Detect which cell encompasses the target text, then output its [X, Y] center coordinate. 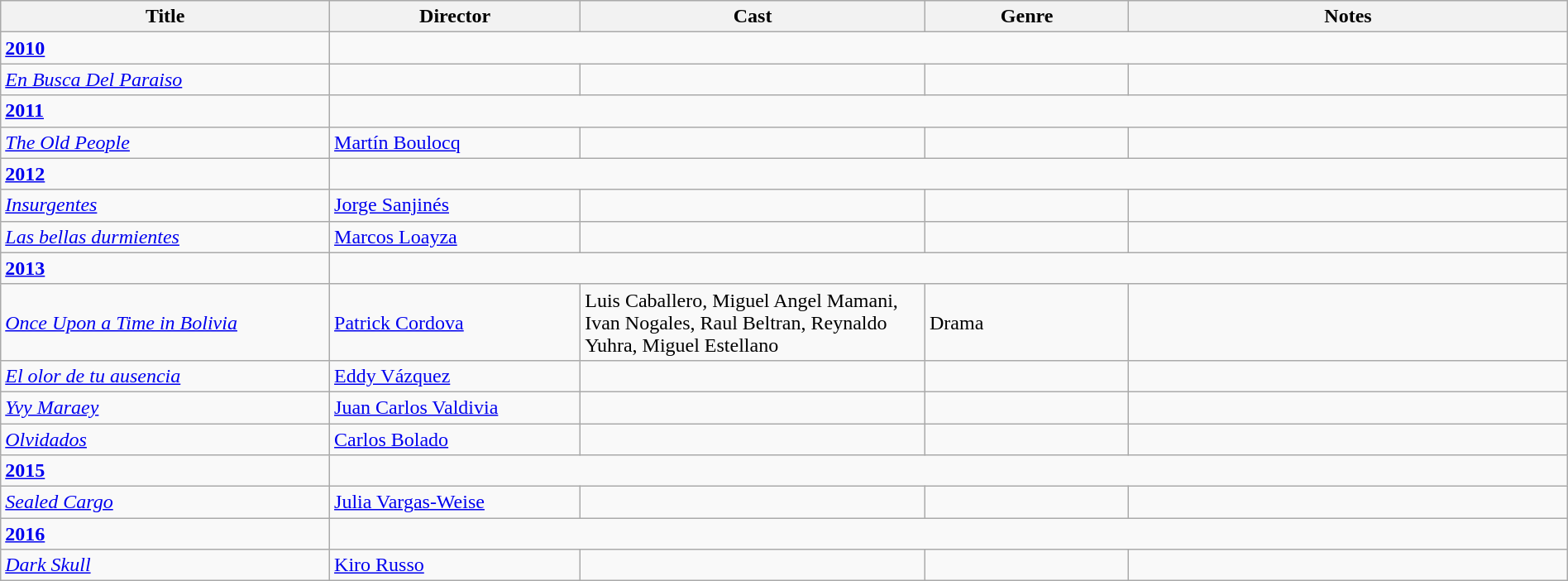
Insurgentes [165, 205]
2012 [165, 174]
Eddy Vázquez [455, 376]
Sealed Cargo [165, 502]
Title [165, 17]
Olvidados [165, 439]
2016 [165, 534]
Carlos Bolado [455, 439]
Notes [1348, 17]
Once Upon a Time in Bolivia [165, 322]
The Old People [165, 142]
2013 [165, 268]
El olor de tu ausencia [165, 376]
2011 [165, 111]
Genre [1026, 17]
Jorge Sanjinés [455, 205]
En Busca Del Paraiso [165, 79]
Luis Caballero, Miguel Angel Mamani, Ivan Nogales, Raul Beltran, Reynaldo Yuhra, Miguel Estellano [753, 322]
Director [455, 17]
Kiro Russo [455, 565]
Juan Carlos Valdivia [455, 407]
Julia Vargas-Weise [455, 502]
2015 [165, 471]
Yvy Maraey [165, 407]
Drama [1026, 322]
Cast [753, 17]
Marcos Loayza [455, 237]
Dark Skull [165, 565]
Martín Boulocq [455, 142]
Patrick Cordova [455, 322]
Las bellas durmientes [165, 237]
2010 [165, 48]
